Detect which cell encompasses the target text, then output its (X, Y) center coordinate. 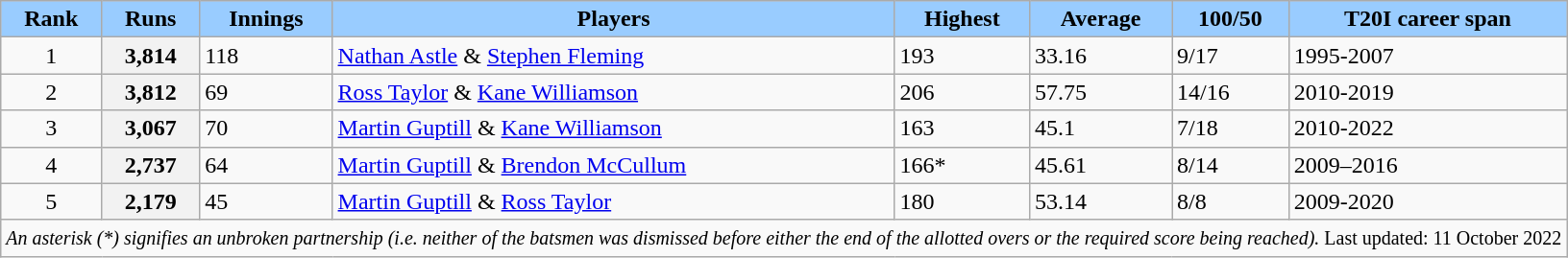
Martin Guptill & Kane Williamson (613, 129)
53.14 (1101, 201)
3 (52, 129)
64 (266, 165)
180 (962, 201)
3,067 (151, 129)
9/17 (1231, 56)
69 (266, 92)
8/8 (1231, 201)
Ross Taylor & Kane Williamson (613, 92)
4 (52, 165)
Martin Guptill & Brendon McCullum (613, 165)
Runs (151, 19)
Martin Guptill & Ross Taylor (613, 201)
5 (52, 201)
2010-2019 (1428, 92)
Innings (266, 19)
45 (266, 201)
3,814 (151, 56)
Average (1101, 19)
2009-2020 (1428, 201)
70 (266, 129)
2009–2016 (1428, 165)
57.75 (1101, 92)
193 (962, 56)
Rank (52, 19)
1 (52, 56)
Nathan Astle & Stephen Fleming (613, 56)
1995-2007 (1428, 56)
2 (52, 92)
45.61 (1101, 165)
33.16 (1101, 56)
118 (266, 56)
45.1 (1101, 129)
Players (613, 19)
7/18 (1231, 129)
14/16 (1231, 92)
3,812 (151, 92)
T20I career span (1428, 19)
206 (962, 92)
2010-2022 (1428, 129)
163 (962, 129)
2,737 (151, 165)
8/14 (1231, 165)
100/50 (1231, 19)
2,179 (151, 201)
166* (962, 165)
Highest (962, 19)
